Identify which cell holds the provided text, then report its (x, y) central coordinate. 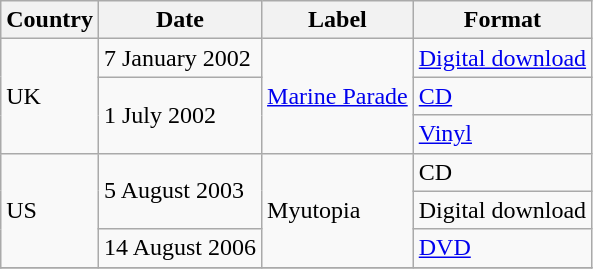
Myutopia (338, 210)
5 August 2003 (180, 191)
US (50, 210)
Vinyl (502, 134)
Format (502, 20)
7 January 2002 (180, 58)
Country (50, 20)
DVD (502, 248)
Marine Parade (338, 96)
Date (180, 20)
1 July 2002 (180, 115)
14 August 2006 (180, 248)
Label (338, 20)
UK (50, 96)
